Return the (X, Y) coordinate for the center point of the cell that contains the specified text.  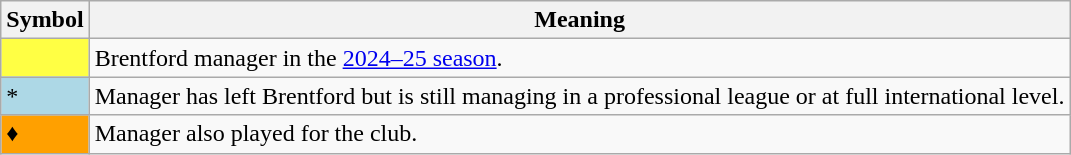
Brentford manager in the 2024–25 season. (580, 58)
Manager has left Brentford but is still managing in a professional league or at full international level. (580, 96)
* (45, 96)
Meaning (580, 20)
Manager also played for the club. (580, 134)
Symbol (45, 20)
♦ (45, 134)
